Pinpoint the cell where the given text exists, returning its (x, y) midpoint coordinate. 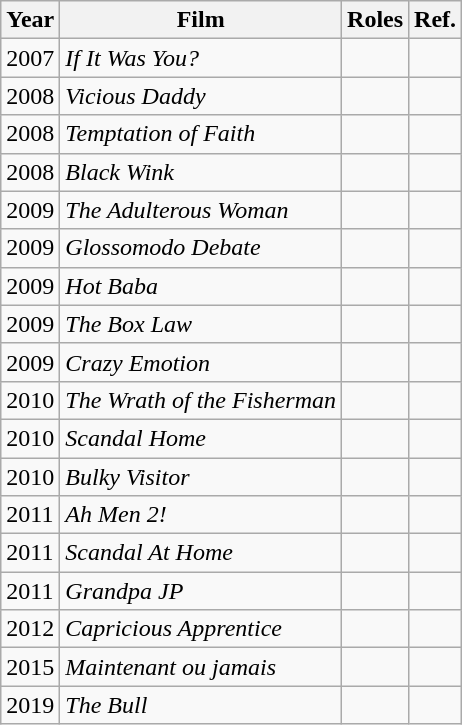
Crazy Emotion (201, 362)
2007 (30, 58)
2015 (30, 667)
Grandpa JP (201, 591)
Ah Men 2! (201, 515)
Bulky Visitor (201, 477)
Film (201, 20)
Ref. (436, 20)
Scandal Home (201, 438)
Year (30, 20)
2012 (30, 629)
Roles (376, 20)
The Wrath of the Fisherman (201, 400)
Vicious Daddy (201, 96)
The Adulterous Woman (201, 210)
Glossomodo Debate (201, 248)
Maintenant ou jamais (201, 667)
2019 (30, 705)
The Bull (201, 705)
Capricious Apprentice (201, 629)
Scandal At Home (201, 553)
Hot Baba (201, 286)
If It Was You? (201, 58)
The Box Law (201, 324)
Temptation of Faith (201, 134)
Black Wink (201, 172)
